Scan for the cell matching the given text and deliver its [X, Y] coordinate at center. 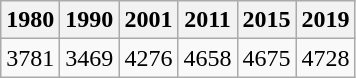
3781 [30, 58]
4658 [208, 58]
1980 [30, 20]
1990 [90, 20]
2019 [326, 20]
4276 [148, 58]
4728 [326, 58]
3469 [90, 58]
2011 [208, 20]
2015 [266, 20]
4675 [266, 58]
2001 [148, 20]
